Locate the cell with the specified text and output its (x, y) center coordinate. 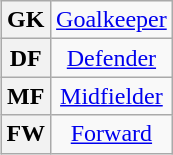
DF (26, 58)
Midfielder (112, 96)
Defender (112, 58)
Goalkeeper (112, 20)
Forward (112, 134)
GK (26, 20)
FW (26, 134)
MF (26, 96)
